Scan for the cell matching the given text and deliver its [x, y] coordinate at center. 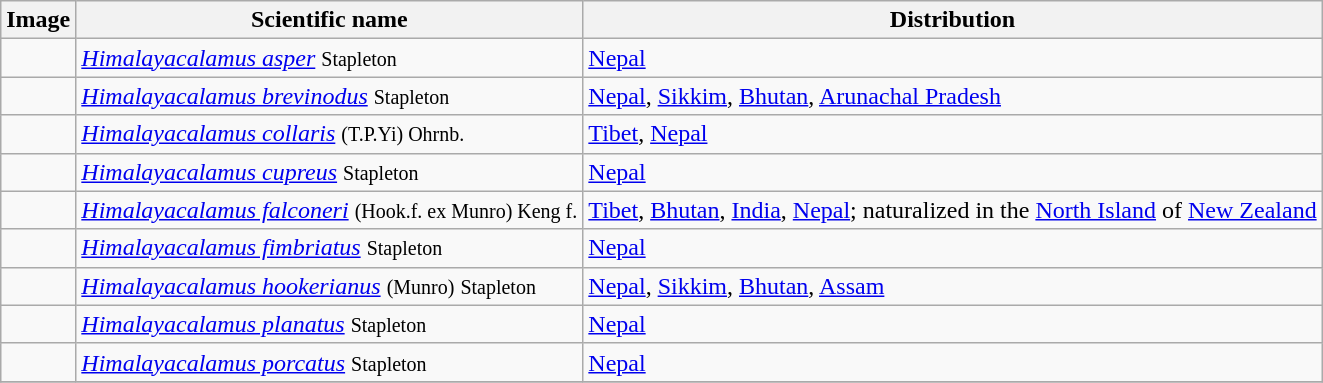
Himalayacalamus asper Stapleton [330, 58]
Himalayacalamus falconeri (Hook.f. ex Munro) Keng f. [330, 210]
Tibet, Bhutan, India, Nepal; naturalized in the North Island of New Zealand [952, 210]
Himalayacalamus brevinodus Stapleton [330, 96]
Himalayacalamus cupreus Stapleton [330, 172]
Scientific name [330, 20]
Himalayacalamus collaris (T.P.Yi) Ohrnb. [330, 134]
Himalayacalamus planatus Stapleton [330, 324]
Nepal, Sikkim, Bhutan, Arunachal Pradesh [952, 96]
Himalayacalamus hookerianus (Munro) Stapleton [330, 286]
Tibet, Nepal [952, 134]
Distribution [952, 20]
Image [38, 20]
Nepal, Sikkim, Bhutan, Assam [952, 286]
Himalayacalamus porcatus Stapleton [330, 362]
Himalayacalamus fimbriatus Stapleton [330, 248]
